Pinpoint the cell where the given text exists, returning its (X, Y) midpoint coordinate. 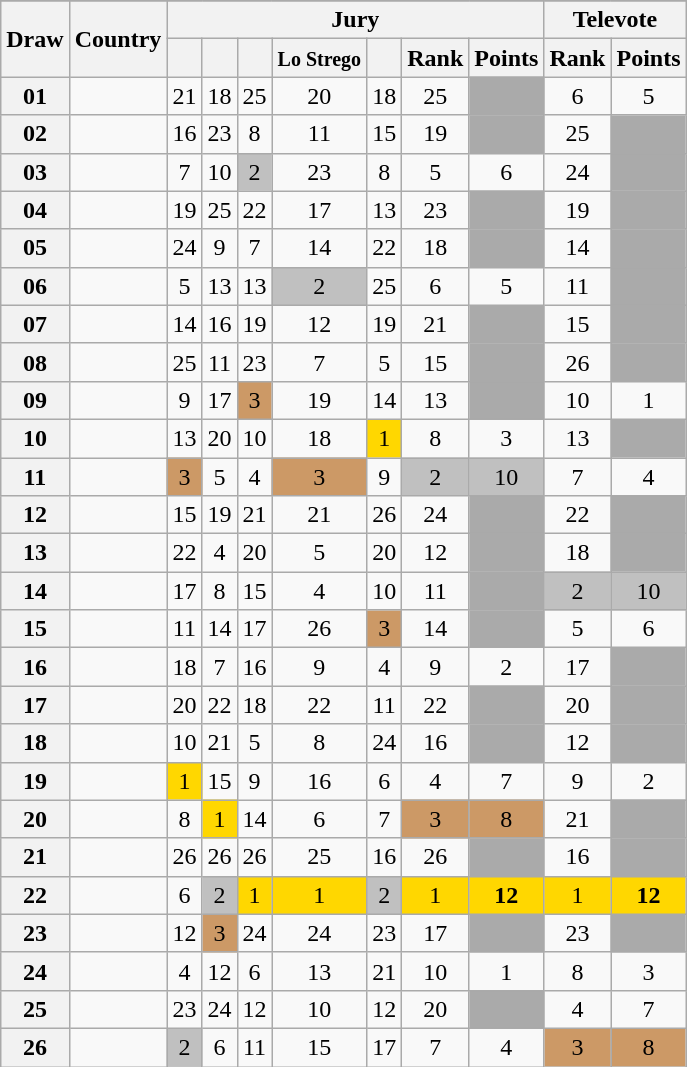
03 (35, 172)
07 (35, 324)
06 (35, 286)
05 (35, 248)
04 (35, 210)
Jury (356, 20)
Lo Strego (320, 58)
01 (35, 96)
09 (35, 400)
08 (35, 362)
Televote (615, 20)
02 (35, 134)
Draw (35, 39)
Country (118, 39)
